Determine the (x, y) coordinate at the center of the cell enclosing the given text.  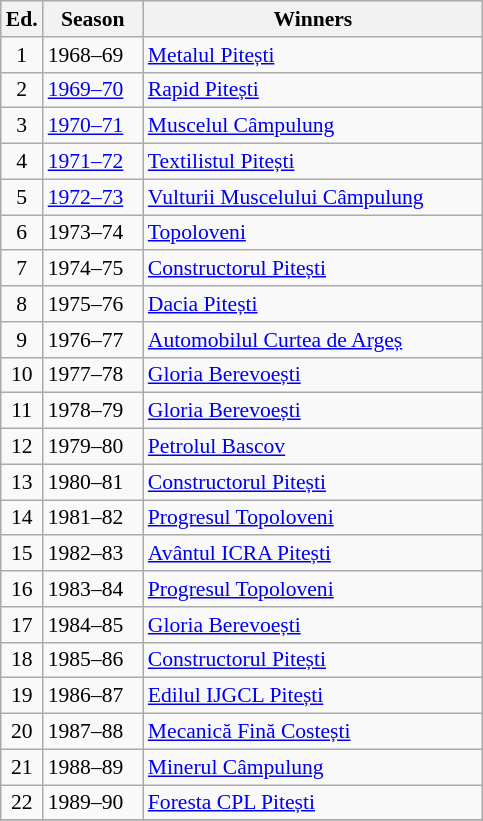
1978–79 (93, 411)
21 (22, 767)
Avântul ICRA Pitești (313, 554)
19 (22, 696)
8 (22, 304)
1968–69 (93, 55)
1969–70 (93, 90)
1985–86 (93, 660)
14 (22, 518)
1970–71 (93, 126)
10 (22, 375)
13 (22, 482)
Winners (313, 19)
Muscelul Câmpulung (313, 126)
6 (22, 233)
1982–83 (93, 554)
17 (22, 625)
2 (22, 90)
1972–73 (93, 197)
Petrolul Bascov (313, 447)
1980–81 (93, 482)
Dacia Pitești (313, 304)
1983–84 (93, 589)
22 (22, 803)
Ed. (22, 19)
Vulturii Muscelului Câmpulung (313, 197)
1984–85 (93, 625)
1979–80 (93, 447)
3 (22, 126)
1986–87 (93, 696)
Edilul IJGCL Pitești (313, 696)
4 (22, 162)
7 (22, 269)
Foresta CPL Pitești (313, 803)
Metalul Pitești (313, 55)
9 (22, 340)
11 (22, 411)
Season (93, 19)
16 (22, 589)
1976–77 (93, 340)
18 (22, 660)
15 (22, 554)
Automobilul Curtea de Argeș (313, 340)
Mecanică Fină Costești (313, 732)
Textilistul Pitești (313, 162)
1973–74 (93, 233)
1 (22, 55)
5 (22, 197)
1989–90 (93, 803)
1987–88 (93, 732)
20 (22, 732)
1971–72 (93, 162)
Minerul Câmpulung (313, 767)
1975–76 (93, 304)
1981–82 (93, 518)
1988–89 (93, 767)
1974–75 (93, 269)
12 (22, 447)
Rapid Pitești (313, 90)
Topoloveni (313, 233)
1977–78 (93, 375)
